Find where the given text appears and provide that cell's center as (X, Y) coordinate. 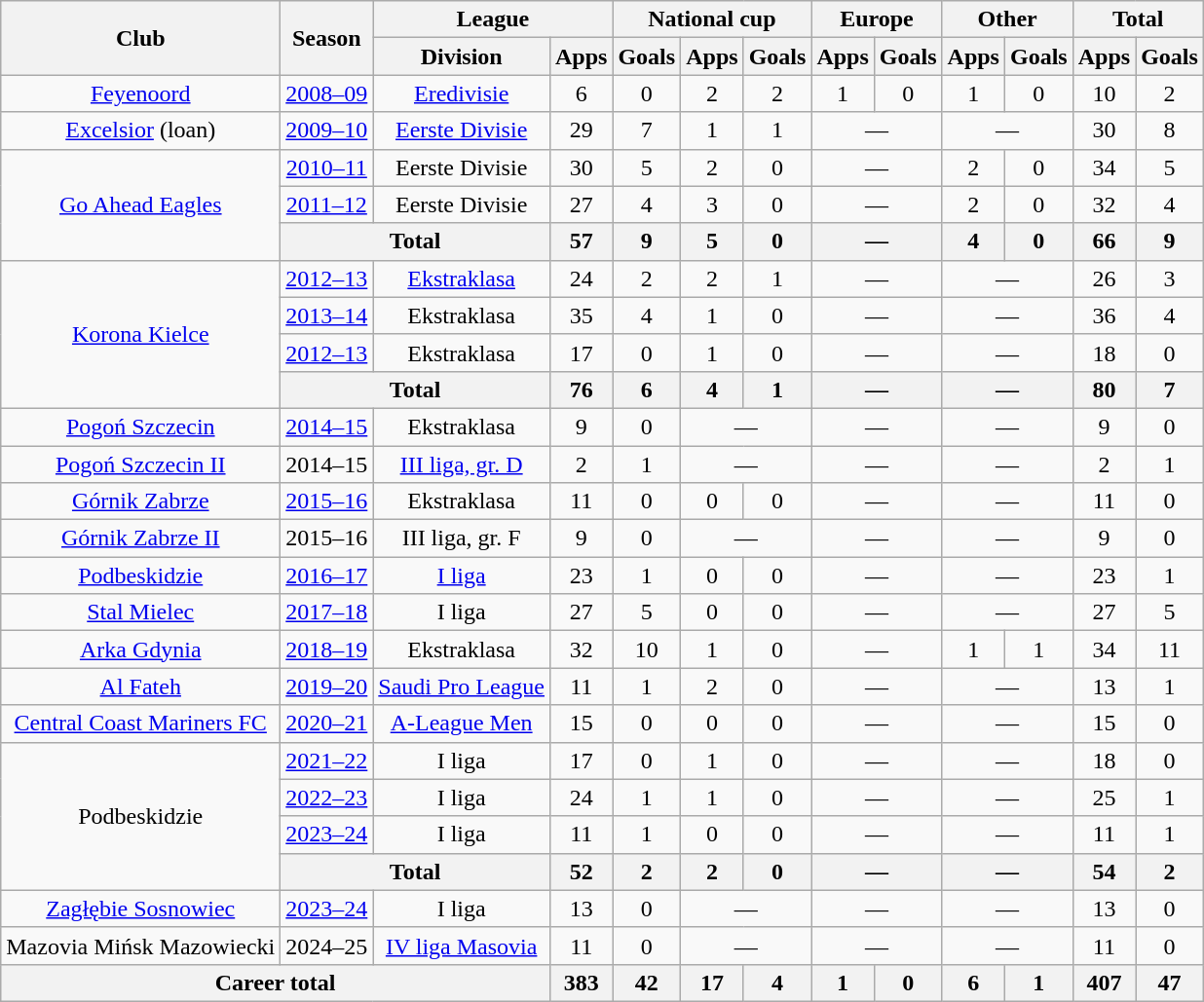
383 (581, 983)
36 (1104, 315)
IV liga Masovia (462, 946)
Arka Gdynia (140, 649)
52 (581, 872)
Excelsior (loan) (140, 130)
Korona Kielce (140, 334)
2021–22 (327, 761)
Górnik Zabrze II (140, 538)
2024–25 (327, 946)
2018–19 (327, 649)
35 (581, 315)
2008–09 (327, 93)
2009–10 (327, 130)
Górnik Zabrze (140, 501)
III liga, gr. D (462, 464)
2016–17 (327, 575)
Eredivisie (462, 93)
407 (1104, 983)
Central Coast Mariners FC (140, 724)
III liga, gr. F (462, 538)
2020–21 (327, 724)
Pogoń Szczecin (140, 427)
Mazovia Mińsk Mazowiecki (140, 946)
Saudi Pro League (462, 687)
47 (1170, 983)
76 (581, 390)
Al Fateh (140, 687)
2013–14 (327, 315)
57 (581, 241)
54 (1104, 872)
League (493, 19)
Division (462, 56)
Europe (877, 19)
80 (1104, 390)
Feyenoord (140, 93)
Zagłębie Sosnowiec (140, 909)
25 (1104, 798)
29 (581, 130)
26 (1104, 278)
2019–20 (327, 687)
2017–18 (327, 612)
Career total (276, 983)
2022–23 (327, 798)
National cup (712, 19)
2011–12 (327, 204)
8 (1170, 130)
Other (1007, 19)
Club (140, 38)
Season (327, 38)
Go Ahead Eagles (140, 204)
Stal Mielec (140, 612)
42 (647, 983)
66 (1104, 241)
A-League Men (462, 724)
Pogoń Szczecin II (140, 464)
2010–11 (327, 167)
